Return the [x, y] coordinate for the center point of the cell that contains the specified text.  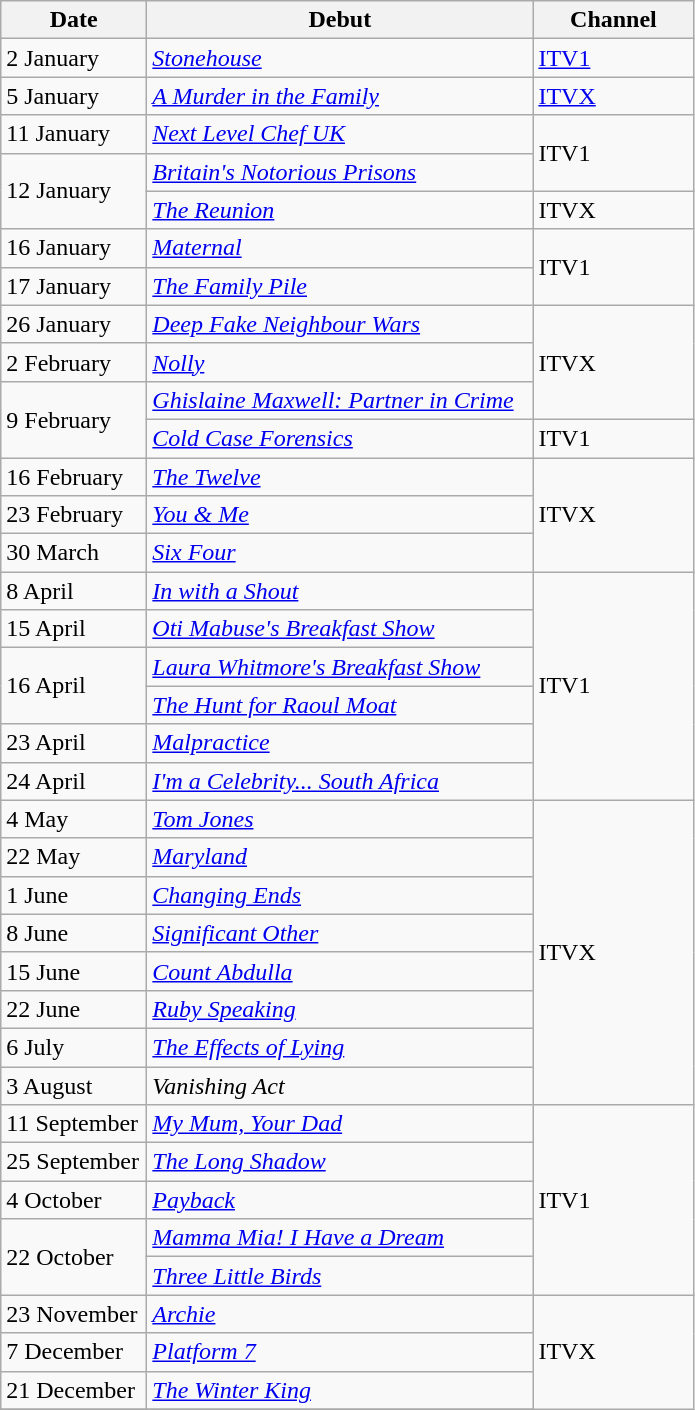
4 October [74, 1200]
23 February [74, 515]
The Winter King [340, 1390]
Next Level Chef UK [340, 134]
16 February [74, 477]
Date [74, 20]
21 December [74, 1390]
3 August [74, 1085]
Maternal [340, 248]
Archie [340, 1314]
The Twelve [340, 477]
25 September [74, 1162]
Tom Jones [340, 819]
Three Little Birds [340, 1276]
7 December [74, 1352]
I'm a Celebrity... South Africa [340, 781]
22 October [74, 1257]
2 January [74, 58]
Debut [340, 20]
Vanishing Act [340, 1085]
You & Me [340, 515]
Britain's Notorious Prisons [340, 172]
Count Abdulla [340, 971]
16 April [74, 686]
A Murder in the Family [340, 96]
The Reunion [340, 210]
Cold Case Forensics [340, 438]
The Effects of Lying [340, 1047]
26 January [74, 324]
9 February [74, 419]
16 January [74, 248]
Ruby Speaking [340, 1009]
22 June [74, 1009]
Channel [614, 20]
15 April [74, 629]
Significant Other [340, 933]
15 June [74, 971]
23 November [74, 1314]
24 April [74, 781]
The Long Shadow [340, 1162]
Malpractice [340, 743]
2 February [74, 362]
17 January [74, 286]
11 January [74, 134]
My Mum, Your Dad [340, 1124]
23 April [74, 743]
30 March [74, 553]
8 June [74, 933]
Deep Fake Neighbour Wars [340, 324]
The Family Pile [340, 286]
Platform 7 [340, 1352]
6 July [74, 1047]
Nolly [340, 362]
Maryland [340, 857]
In with a Shout [340, 591]
Changing Ends [340, 895]
22 May [74, 857]
5 January [74, 96]
Stonehouse [340, 58]
11 September [74, 1124]
4 May [74, 819]
Mamma Mia! I Have a Dream [340, 1238]
Laura Whitmore's Breakfast Show [340, 667]
Payback [340, 1200]
Six Four [340, 553]
The Hunt for Raoul Moat [340, 705]
Oti Mabuse's Breakfast Show [340, 629]
Ghislaine Maxwell: Partner in Crime [340, 400]
8 April [74, 591]
1 June [74, 895]
12 January [74, 191]
